From the cell containing the given text, extract its center point as [X, Y] coordinate. 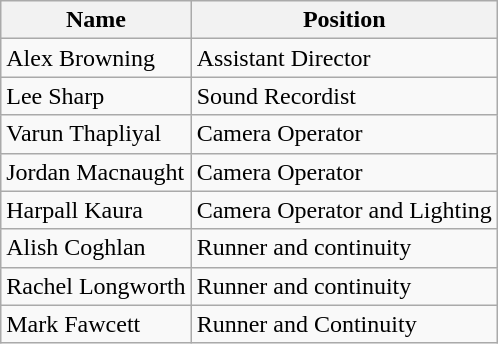
Position [344, 20]
Jordan Macnaught [96, 172]
Harpall Kaura [96, 210]
Mark Fawcett [96, 324]
Assistant Director [344, 58]
Sound Recordist [344, 96]
Runner and Continuity [344, 324]
Alish Coghlan [96, 248]
Alex Browning [96, 58]
Varun Thapliyal [96, 134]
Camera Operator and Lighting [344, 210]
Rachel Longworth [96, 286]
Lee Sharp [96, 96]
Name [96, 20]
